Return the (x, y) coordinate for the center point of the cell that contains the specified text.  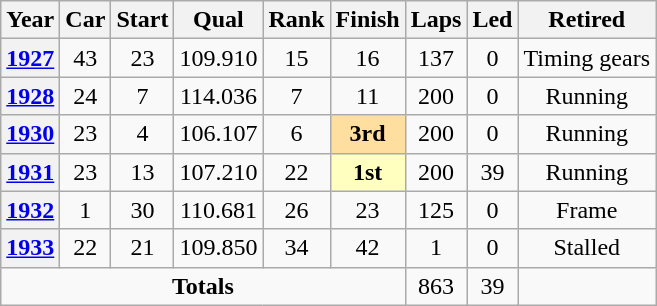
34 (296, 248)
Finish (368, 20)
107.210 (218, 172)
Laps (436, 20)
Start (142, 20)
Rank (296, 20)
Led (492, 20)
6 (296, 134)
137 (436, 58)
1933 (30, 248)
1st (368, 172)
43 (86, 58)
Timing gears (587, 58)
1931 (30, 172)
109.850 (218, 248)
1932 (30, 210)
Year (30, 20)
1930 (30, 134)
110.681 (218, 210)
Qual (218, 20)
30 (142, 210)
Car (86, 20)
42 (368, 248)
11 (368, 96)
3rd (368, 134)
1928 (30, 96)
125 (436, 210)
Retired (587, 20)
21 (142, 248)
4 (142, 134)
Frame (587, 210)
15 (296, 58)
106.107 (218, 134)
26 (296, 210)
13 (142, 172)
114.036 (218, 96)
Stalled (587, 248)
109.910 (218, 58)
1927 (30, 58)
24 (86, 96)
863 (436, 286)
16 (368, 58)
Totals (203, 286)
